Capture the cell that displays the provided text and extract its (x, y) central coordinate. 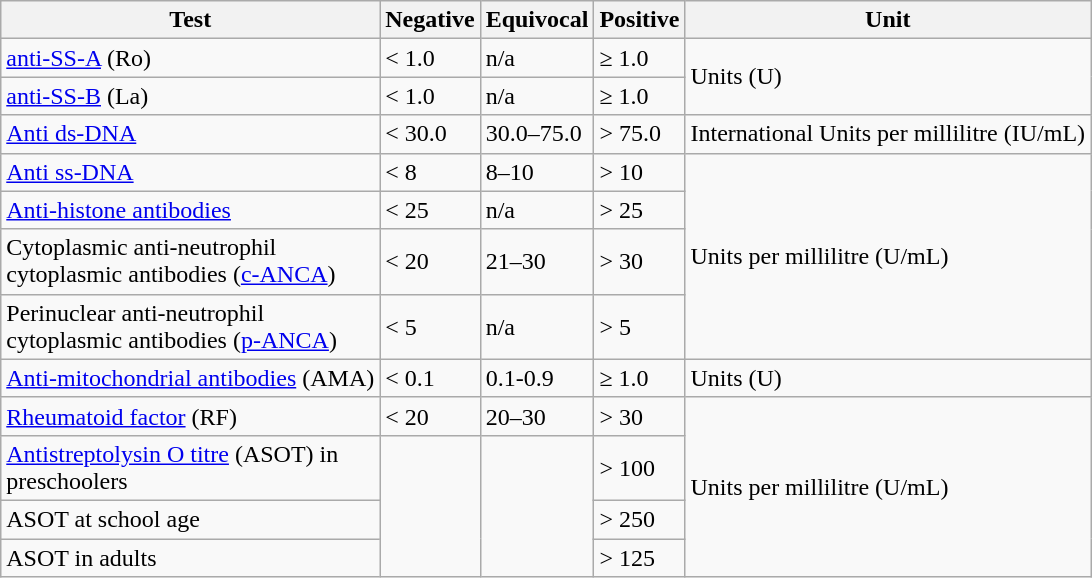
Equivocal (537, 20)
Anti ds-DNA (190, 134)
> 75.0 (640, 134)
Perinuclear anti-neutrophil cytoplasmic antibodies (p-ANCA) (190, 326)
Positive (640, 20)
Anti-histone antibodies (190, 210)
20–30 (537, 416)
Anti ss-DNA (190, 172)
> 125 (640, 557)
21–30 (537, 262)
< 0.1 (430, 378)
anti-SS-A (Ro) (190, 58)
> 5 (640, 326)
ASOT in adults (190, 557)
Negative (430, 20)
> 100 (640, 468)
> 25 (640, 210)
Unit (888, 20)
Antistreptolysin O titre (ASOT) in preschoolers (190, 468)
ASOT at school age (190, 519)
Anti-mitochondrial antibodies (AMA) (190, 378)
anti-SS-B (La) (190, 96)
0.1-0.9 (537, 378)
Cytoplasmic anti-neutrophil cytoplasmic antibodies (c-ANCA) (190, 262)
< 8 (430, 172)
Test (190, 20)
< 5 (430, 326)
International Units per millilitre (IU/mL) (888, 134)
> 10 (640, 172)
> 250 (640, 519)
8–10 (537, 172)
Rheumatoid factor (RF) (190, 416)
30.0–75.0 (537, 134)
< 30.0 (430, 134)
< 25 (430, 210)
